From the cell containing the given text, extract its center point as (X, Y) coordinate. 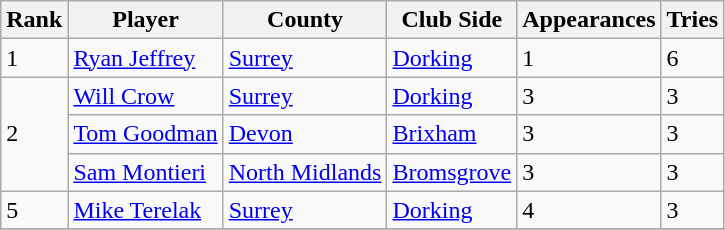
4 (589, 210)
Tom Goodman (146, 134)
Brixham (452, 134)
Rank (34, 20)
Mike Terelak (146, 210)
County (305, 20)
Ryan Jeffrey (146, 58)
Devon (305, 134)
2 (34, 134)
Will Crow (146, 96)
6 (692, 58)
Club Side (452, 20)
Player (146, 20)
Bromsgrove (452, 172)
Tries (692, 20)
Sam Montieri (146, 172)
North Midlands (305, 172)
5 (34, 210)
Appearances (589, 20)
